Locate the cell with the specified text and output its [x, y] center coordinate. 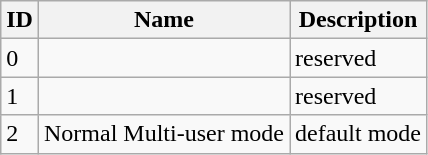
2 [20, 134]
0 [20, 58]
Name [164, 20]
Normal Multi-user mode [164, 134]
ID [20, 20]
1 [20, 96]
Description [358, 20]
default mode [358, 134]
